Detect which cell encompasses the target text, then output its [X, Y] center coordinate. 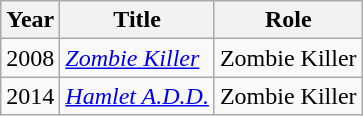
Title [138, 20]
Hamlet A.D.D. [138, 96]
2008 [30, 58]
Year [30, 20]
2014 [30, 96]
Role [288, 20]
